From the cell containing the given text, extract its center point as [x, y] coordinate. 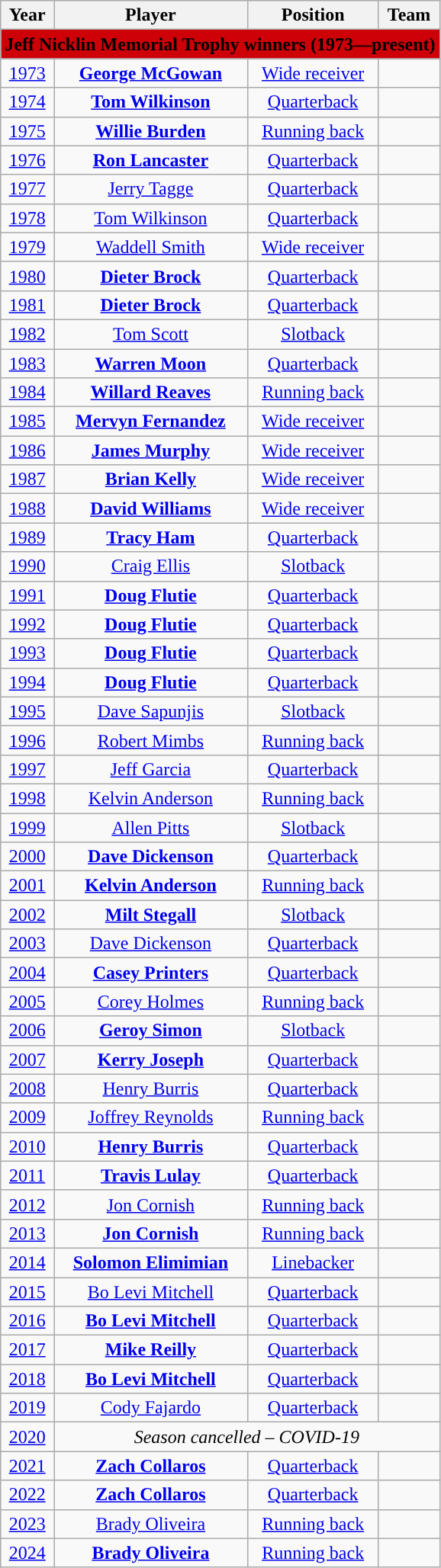
1985 [27, 422]
2021 [27, 1466]
Waddell Smith [151, 247]
Position [313, 15]
1994 [27, 682]
Joffrey Reynolds [151, 1117]
Casey Printers [151, 973]
Corey Holmes [151, 1002]
Ron Lancaster [151, 160]
Jeff Nicklin Memorial Trophy winners (1973—present) [220, 44]
2014 [27, 1262]
1974 [27, 102]
1993 [27, 653]
Player [151, 15]
1991 [27, 595]
1999 [27, 827]
1982 [27, 334]
1980 [27, 276]
1977 [27, 189]
Travis Lulay [151, 1175]
1996 [27, 740]
Solomon Elimimian [151, 1262]
1989 [27, 537]
2018 [27, 1379]
Mike Reilly [151, 1350]
1981 [27, 305]
2022 [27, 1495]
1988 [27, 508]
2009 [27, 1117]
2024 [27, 1553]
Craig Ellis [151, 566]
David Williams [151, 508]
George McGowan [151, 73]
Year [27, 15]
1998 [27, 798]
Allen Pitts [151, 827]
Brian Kelly [151, 479]
2016 [27, 1321]
Tracy Ham [151, 537]
Season cancelled – COVID-19 [247, 1437]
1978 [27, 218]
James Murphy [151, 451]
Linebacker [313, 1262]
2003 [27, 944]
Cody Fajardo [151, 1408]
Kerry Joseph [151, 1060]
Jerry Tagge [151, 189]
2010 [27, 1146]
2007 [27, 1060]
Jeff Garcia [151, 769]
1979 [27, 247]
Dave Sapunjis [151, 711]
1975 [27, 131]
1995 [27, 711]
1997 [27, 769]
1984 [27, 393]
Tom Scott [151, 334]
1992 [27, 624]
Robert Mimbs [151, 740]
2001 [27, 886]
Team [409, 15]
2019 [27, 1408]
1983 [27, 364]
1973 [27, 73]
Mervyn Fernandez [151, 422]
Willard Reaves [151, 393]
Willie Burden [151, 131]
2002 [27, 915]
Geroy Simon [151, 1031]
2023 [27, 1524]
2006 [27, 1031]
2000 [27, 857]
1986 [27, 451]
2008 [27, 1089]
1976 [27, 160]
Milt Stegall [151, 915]
2017 [27, 1350]
2005 [27, 1002]
2004 [27, 973]
2015 [27, 1292]
2012 [27, 1204]
2020 [27, 1437]
Warren Moon [151, 364]
1990 [27, 566]
2013 [27, 1233]
2011 [27, 1175]
1987 [27, 479]
